Return (x, y) of the center of cell containing provided text 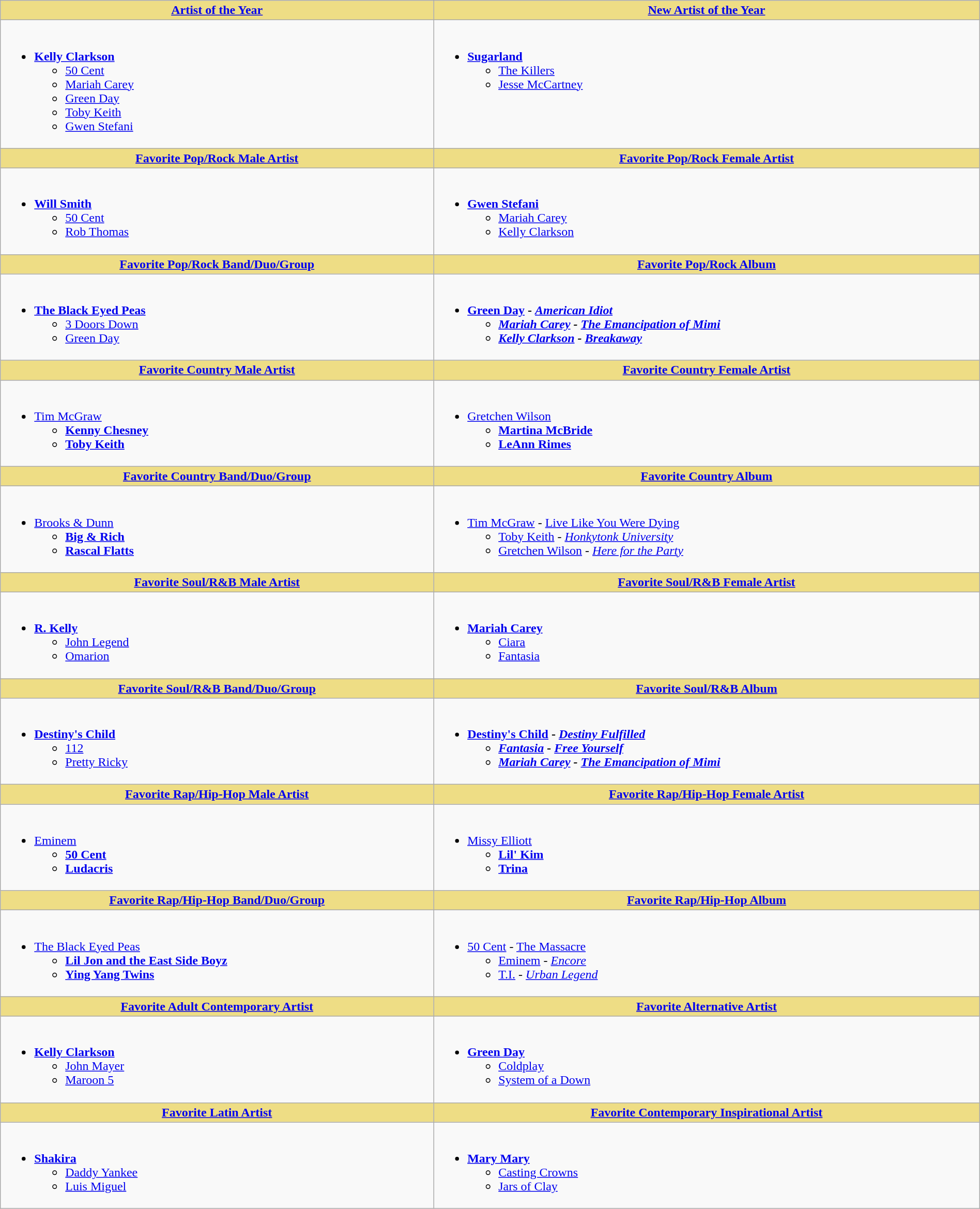
Green DayColdplaySystem of a Down (707, 1060)
Brooks & DunnBig & RichRascal Flatts (217, 529)
Favorite Pop/Rock Band/Duo/Group (217, 264)
Destiny's Child112Pretty Ricky (217, 741)
R. KellyJohn LegendOmarion (217, 635)
Destiny's Child - Destiny FulfilledFantasia - Free YourselfMariah Carey - The Emancipation of Mimi (707, 741)
Gwen StefaniMariah CareyKelly Clarkson (707, 211)
Missy ElliottLil' KimTrina (707, 848)
Favorite Rap/Hip-Hop Female Artist (707, 794)
Favorite Country Female Artist (707, 370)
Favorite Soul/R&B Band/Duo/Group (217, 688)
Favorite Latin Artist (217, 1112)
Favorite Rap/Hip-Hop Band/Duo/Group (217, 900)
Artist of the Year (217, 10)
New Artist of the Year (707, 10)
Favorite Alternative Artist (707, 1006)
Green Day - American IdiotMariah Carey - The Emancipation of MimiKelly Clarkson - Breakaway (707, 317)
50 Cent - The MassacreEminem - EncoreT.I. - Urban Legend (707, 953)
Favorite Soul/R&B Male Artist (217, 582)
SugarlandThe KillersJesse McCartney (707, 84)
Tim McGrawKenny ChesneyToby Keith (217, 423)
Mariah CareyCiaraFantasia (707, 635)
Favorite Soul/R&B Album (707, 688)
Favorite Rap/Hip-Hop Album (707, 900)
Favorite Adult Contemporary Artist (217, 1006)
Favorite Country Album (707, 476)
Tim McGraw - Live Like You Were DyingToby Keith - Honkytonk UniversityGretchen Wilson - Here for the Party (707, 529)
The Black Eyed Peas3 Doors DownGreen Day (217, 317)
Eminem50 CentLudacris (217, 848)
Kelly Clarkson50 CentMariah CareyGreen DayToby KeithGwen Stefani (217, 84)
Gretchen WilsonMartina McBrideLeAnn Rimes (707, 423)
ShakiraDaddy YankeeLuis Miguel (217, 1165)
Favorite Country Band/Duo/Group (217, 476)
The Black Eyed PeasLil Jon and the East Side BoyzYing Yang Twins (217, 953)
Favorite Pop/Rock Male Artist (217, 158)
Favorite Pop/Rock Album (707, 264)
Mary MaryCasting CrownsJars of Clay (707, 1165)
Favorite Rap/Hip-Hop Male Artist (217, 794)
Favorite Soul/R&B Female Artist (707, 582)
Kelly ClarksonJohn MayerMaroon 5 (217, 1060)
Favorite Contemporary Inspirational Artist (707, 1112)
Favorite Pop/Rock Female Artist (707, 158)
Favorite Country Male Artist (217, 370)
Will Smith50 CentRob Thomas (217, 211)
